From the cell containing the given text, extract its center point as [X, Y] coordinate. 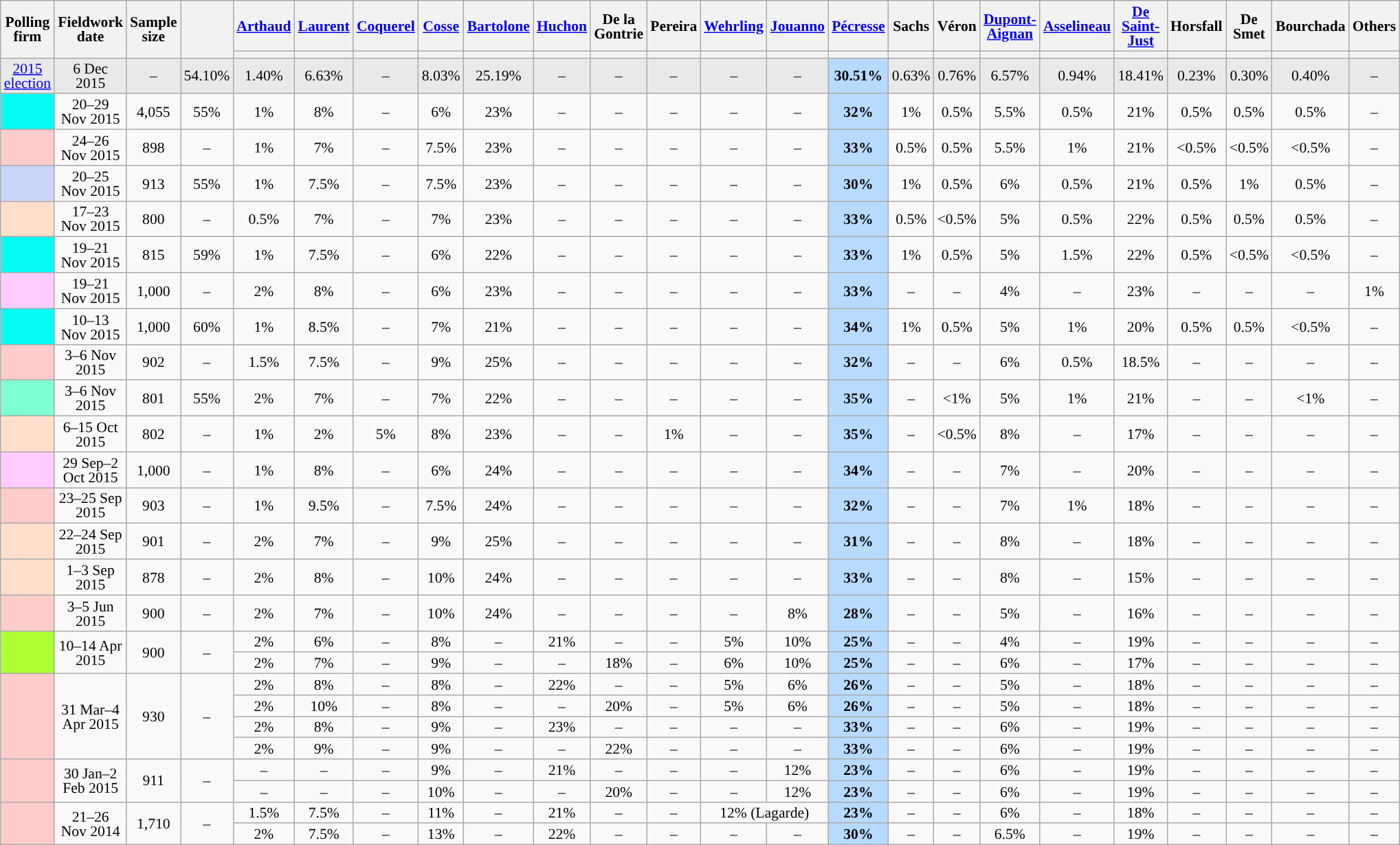
9.5% [324, 506]
6–15 Oct 2015 [91, 434]
28% [858, 613]
Cosse [441, 26]
8.5% [324, 326]
59% [208, 255]
815 [153, 255]
4,055 [153, 112]
Bartolone [499, 26]
Wehrling [733, 26]
0.40% [1311, 76]
0.94% [1077, 76]
30 Jan–2 Feb 2015 [91, 780]
21–26 Nov 2014 [91, 823]
22–24 Sep 2015 [91, 541]
17–23 Nov 2015 [91, 219]
913 [153, 183]
Bourchada [1311, 26]
De la Gontrie [619, 26]
902 [153, 362]
Dupont-Aignan [1010, 26]
0.63% [911, 76]
Coquerel [386, 26]
901 [153, 541]
16% [1141, 613]
930 [153, 717]
Jouanno [797, 26]
Asselineau [1077, 26]
Huchon [562, 26]
De Saint-Just [1141, 26]
2015 election [27, 76]
0.76% [957, 76]
11% [441, 812]
911 [153, 780]
13% [441, 834]
10–13 Nov 2015 [91, 326]
1–3 Sep 2015 [91, 577]
Horsfall [1197, 26]
Fieldwork date [91, 29]
0.23% [1197, 76]
Others [1375, 26]
800 [153, 219]
Sachs [911, 26]
903 [153, 506]
23–25 Sep 2015 [91, 506]
29 Sep–2 Oct 2015 [91, 470]
Véron [957, 26]
Polling firm [27, 29]
Laurent [324, 26]
18.5% [1141, 362]
1.40% [264, 76]
De Smet [1249, 26]
802 [153, 434]
1,710 [153, 823]
6 Dec 2015 [91, 76]
10–14 Apr 2015 [91, 652]
20–29 Nov 2015 [91, 112]
Pereira [674, 26]
878 [153, 577]
25.19% [499, 76]
15% [1141, 577]
6.63% [324, 76]
18.41% [1141, 76]
20–25 Nov 2015 [91, 183]
60% [208, 326]
3–5 Jun 2015 [91, 613]
898 [153, 148]
6.57% [1010, 76]
801 [153, 398]
0.30% [1249, 76]
24–26 Nov 2015 [91, 148]
54.10% [208, 76]
6.5% [1010, 834]
12% (Lagarde) [764, 812]
30.51% [858, 76]
31% [858, 541]
8.03% [441, 76]
31 Mar–4 Apr 2015 [91, 717]
Arthaud [264, 26]
Samplesize [153, 29]
Pécresse [858, 26]
